Output the [x, y] coordinate of the center of the cell containing the given text.  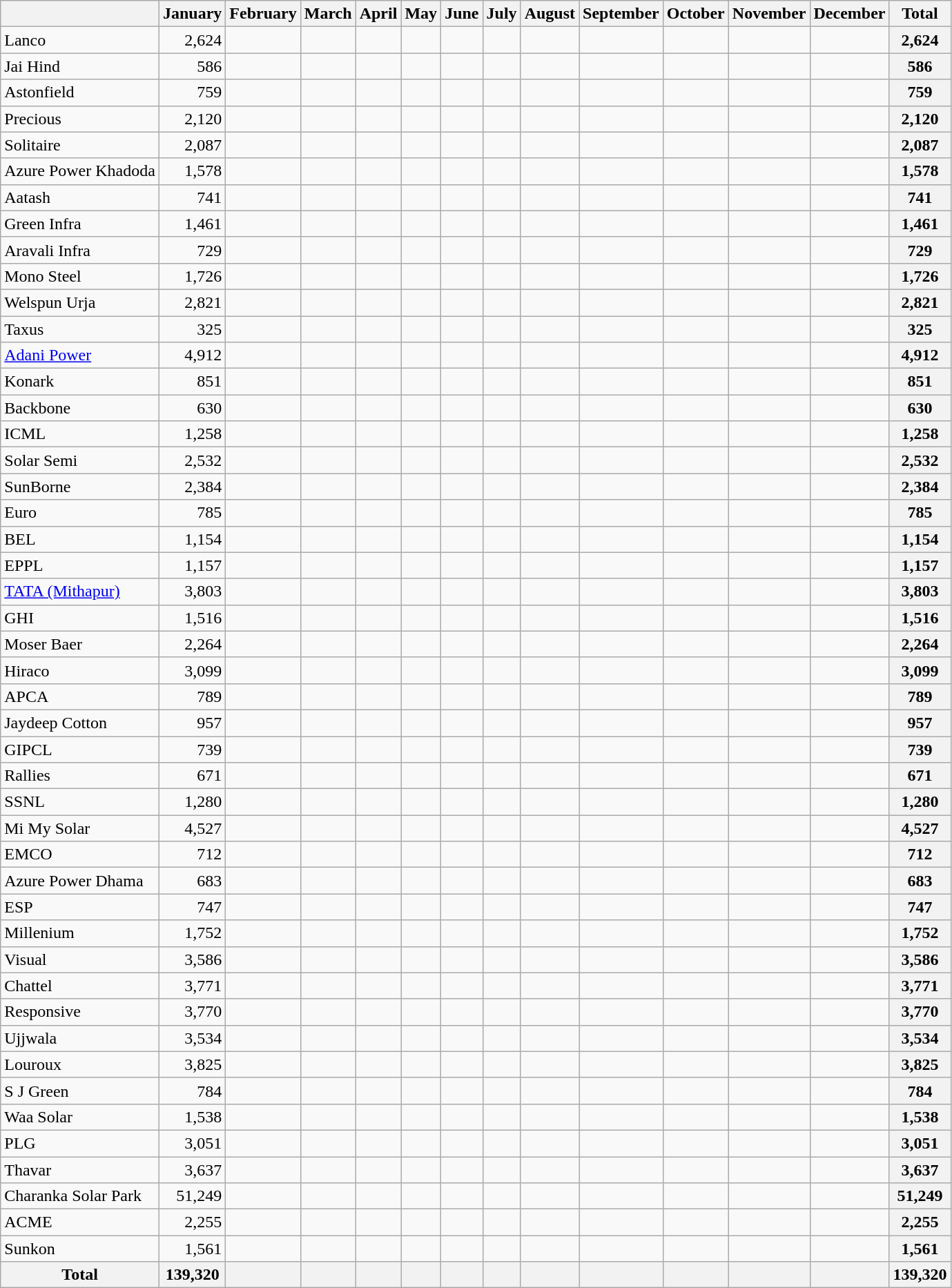
May [421, 14]
September [621, 14]
February [263, 14]
ACME [80, 1222]
Adani Power [80, 355]
Jai Hind [80, 66]
Precious [80, 119]
Responsive [80, 1012]
January [192, 14]
Astonfield [80, 92]
Moser Baer [80, 644]
October [696, 14]
GIPCL [80, 749]
Green Infra [80, 224]
Solitaire [80, 145]
Azure Power Dhama [80, 881]
GHI [80, 618]
Welspun Urja [80, 302]
SunBorne [80, 487]
S J Green [80, 1091]
Rallies [80, 776]
Taxus [80, 329]
Konark [80, 382]
December [849, 14]
Hiraco [80, 670]
Visual [80, 959]
Aatash [80, 197]
BEL [80, 539]
Millenium [80, 933]
Azure Power Khadoda [80, 171]
June [462, 14]
Lanco [80, 40]
Charanka Solar Park [80, 1196]
Louroux [80, 1064]
Chattel [80, 986]
August [550, 14]
Mono Steel [80, 276]
Waa Solar [80, 1117]
Aravali Infra [80, 250]
EMCO [80, 855]
Euro [80, 513]
April [378, 14]
Jaydeep Cotton [80, 723]
APCA [80, 696]
Mi My Solar [80, 828]
TATA (Mithapur) [80, 592]
March [328, 14]
Solar Semi [80, 460]
July [501, 14]
November [769, 14]
EPPL [80, 565]
Thavar [80, 1170]
ESP [80, 907]
Backbone [80, 408]
SSNL [80, 802]
Ujjwala [80, 1038]
ICML [80, 434]
PLG [80, 1143]
Sunkon [80, 1249]
